Output the (X, Y) coordinate of the center of the cell containing the given text.  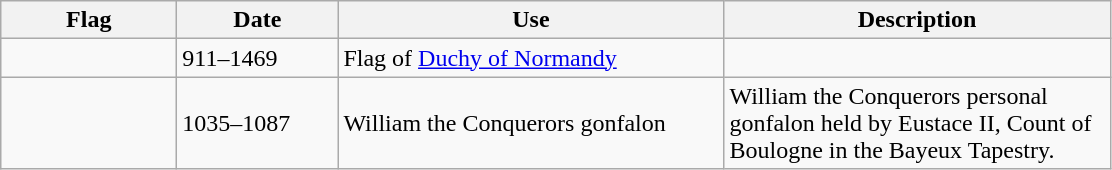
Date (258, 20)
Flag (89, 20)
Description (917, 20)
1035–1087 (258, 123)
Use (531, 20)
911–1469 (258, 58)
Flag of Duchy of Normandy (531, 58)
William the Conquerors personal gonfalon held by Eustace II, Count of Boulogne in the Bayeux Tapestry. (917, 123)
William the Conquerors gonfalon (531, 123)
